Provide the [x, y] coordinate of the cell's center where the given text is located.  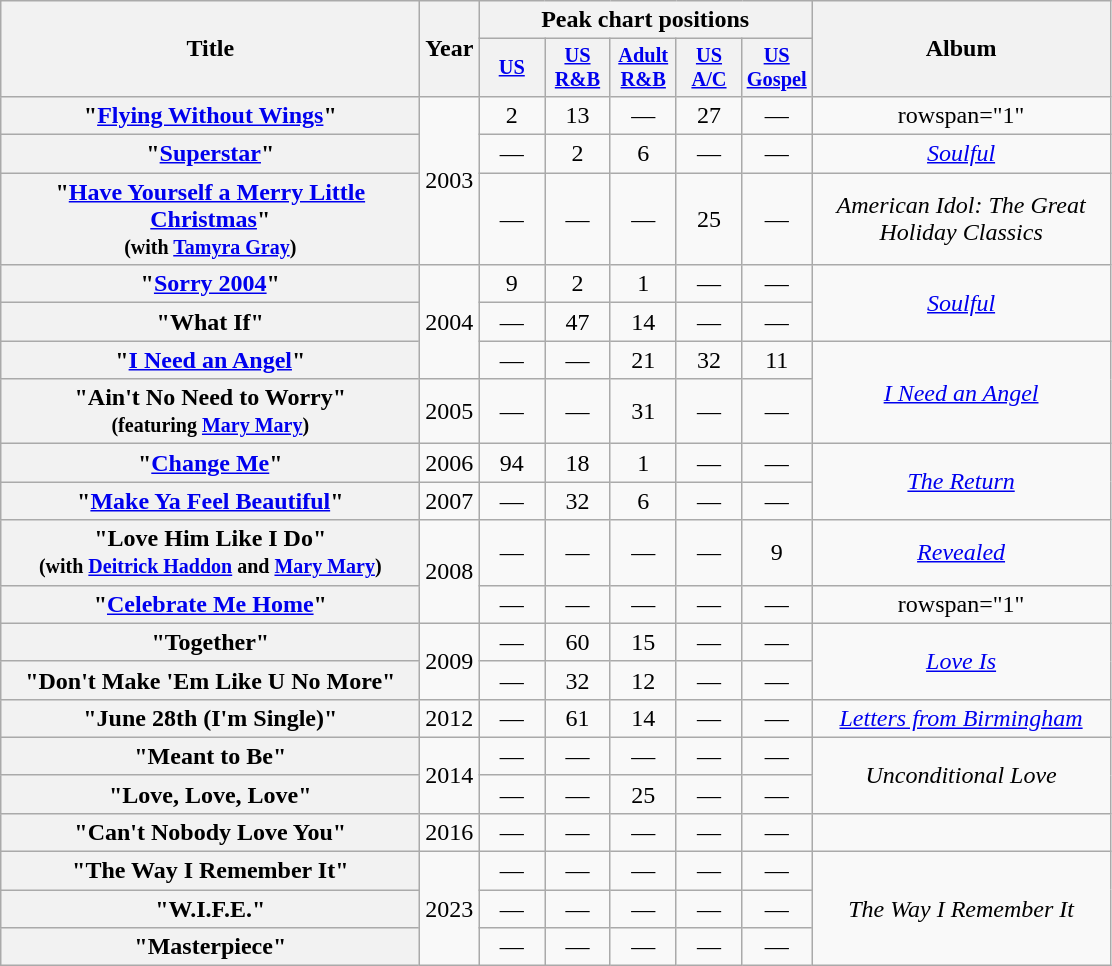
13 [578, 115]
2012 [450, 718]
I Need an Angel [962, 392]
"The Way I Remember It" [210, 871]
2005 [450, 412]
Unconditional Love [962, 775]
"Celebrate Me Home" [210, 604]
94 [512, 463]
The Return [962, 482]
"Sorry 2004" [210, 284]
47 [578, 322]
Love Is [962, 661]
2007 [450, 501]
Year [450, 49]
Album [962, 49]
"Masterpiece" [210, 947]
American Idol: The Great Holiday Classics [962, 219]
2008 [450, 572]
"Love Him Like I Do" (with Deitrick Haddon and Mary Mary) [210, 552]
2004 [450, 322]
"Don't Make 'Em Like U No More" [210, 680]
2023 [450, 909]
12 [643, 680]
2014 [450, 775]
61 [578, 718]
Title [210, 49]
18 [578, 463]
"Together" [210, 642]
USR&B [578, 68]
USGospel [777, 68]
USA/C [709, 68]
21 [643, 360]
2009 [450, 661]
60 [578, 642]
"Ain't No Need to Worry"(featuring Mary Mary) [210, 412]
2006 [450, 463]
"I Need an Angel" [210, 360]
AdultR&B [643, 68]
"W.I.F.E." [210, 909]
15 [643, 642]
"Superstar" [210, 154]
Revealed [962, 552]
"Love, Love, Love" [210, 794]
"What If" [210, 322]
2003 [450, 180]
2016 [450, 832]
"June 28th (I'm Single)" [210, 718]
27 [709, 115]
"Meant to Be" [210, 756]
"Flying Without Wings" [210, 115]
31 [643, 412]
Letters from Birmingham [962, 718]
11 [777, 360]
"Change Me" [210, 463]
Peak chart positions [646, 20]
"Make Ya Feel Beautiful" [210, 501]
"Have Yourself a Merry Little Christmas" (with Tamyra Gray) [210, 219]
"Can't Nobody Love You" [210, 832]
The Way I Remember It [962, 909]
US [512, 68]
